Find where the given text appears and provide that cell's center as (x, y) coordinate. 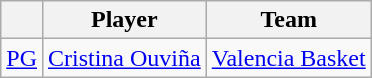
Cristina Ouviña (124, 58)
PG (22, 58)
Player (124, 20)
Team (288, 20)
Valencia Basket (288, 58)
